Return (x, y) of the center of cell containing provided text 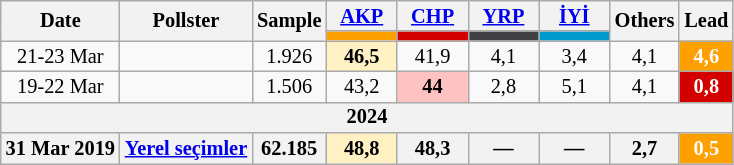
Sample (289, 20)
YRP (504, 16)
2024 (368, 118)
Yerel seçimler (186, 148)
21-23 Mar (60, 56)
43,2 (362, 86)
48,8 (362, 148)
31 Mar 2019 (60, 148)
46,5 (362, 56)
0,8 (706, 86)
4,6 (706, 56)
19-22 Mar (60, 86)
AKP (362, 16)
3,4 (574, 56)
İYİ (574, 16)
62.185 (289, 148)
1.506 (289, 86)
2,7 (645, 148)
Date (60, 20)
41,9 (432, 56)
CHP (432, 16)
5,1 (574, 86)
1.926 (289, 56)
48,3 (432, 148)
0,5 (706, 148)
Lead (706, 20)
2,8 (504, 86)
Others (645, 20)
44 (432, 86)
Pollster (186, 20)
